Pinpoint the cell where the given text exists, returning its [X, Y] midpoint coordinate. 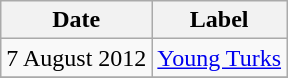
Date [76, 20]
Young Turks [220, 58]
Label [220, 20]
7 August 2012 [76, 58]
